Locate the cell with the specified text and output its [x, y] center coordinate. 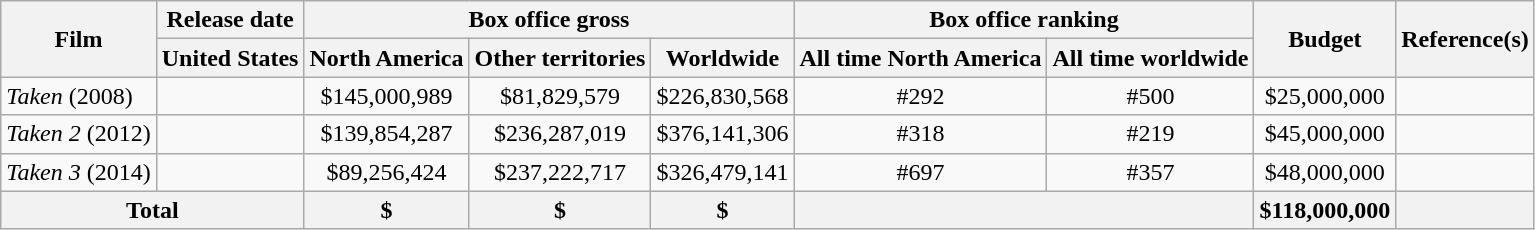
Other territories [560, 58]
#500 [1150, 96]
$226,830,568 [722, 96]
Box office gross [549, 20]
Film [79, 39]
Worldwide [722, 58]
$145,000,989 [386, 96]
#292 [920, 96]
$45,000,000 [1325, 134]
Budget [1325, 39]
$118,000,000 [1325, 210]
$48,000,000 [1325, 172]
Taken (2008) [79, 96]
Reference(s) [1466, 39]
Taken 2 (2012) [79, 134]
North America [386, 58]
$236,287,019 [560, 134]
#219 [1150, 134]
All time worldwide [1150, 58]
Taken 3 (2014) [79, 172]
$376,141,306 [722, 134]
#697 [920, 172]
$89,256,424 [386, 172]
$25,000,000 [1325, 96]
Box office ranking [1024, 20]
Total [152, 210]
#318 [920, 134]
United States [230, 58]
$81,829,579 [560, 96]
#357 [1150, 172]
Release date [230, 20]
$237,222,717 [560, 172]
$139,854,287 [386, 134]
$326,479,141 [722, 172]
All time North America [920, 58]
